Scan for the cell matching the given text and deliver its [x, y] coordinate at center. 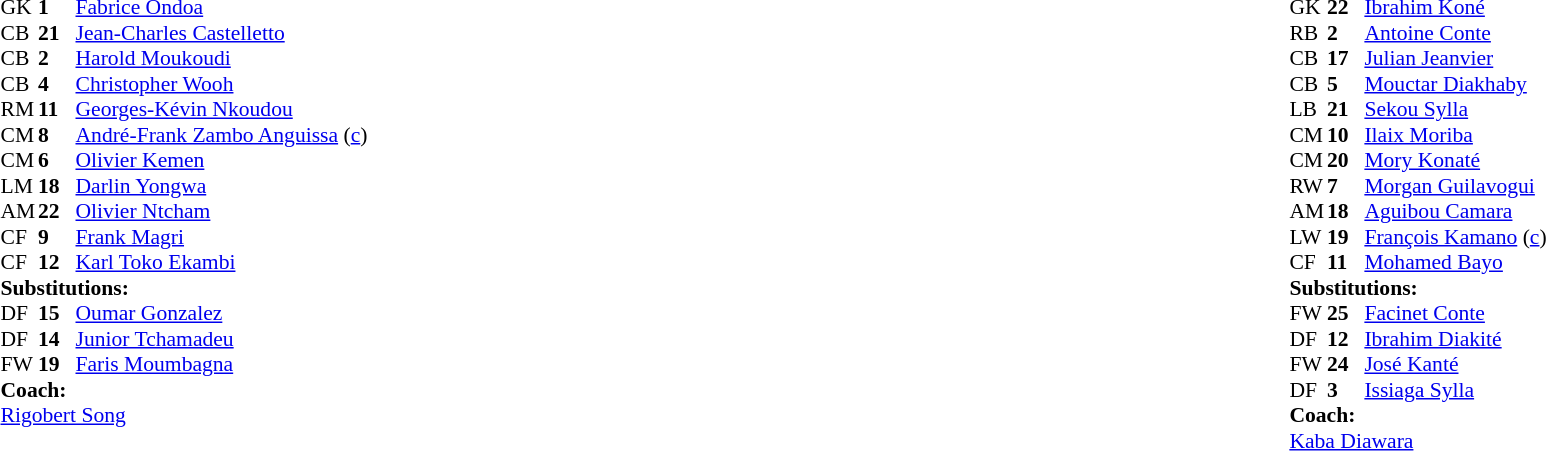
15 [57, 313]
Ilaix Moriba [1455, 135]
Oumar Gonzalez [222, 313]
20 [1346, 161]
François Kamano (c) [1455, 237]
6 [57, 161]
Junior Tchamadeu [222, 339]
Georges-Kévin Nkoudou [222, 109]
Antoine Conte [1455, 33]
Morgan Guilavogui [1455, 186]
Ibrahim Diakité [1455, 339]
Issiaga Sylla [1455, 390]
Harold Moukoudi [222, 59]
Mohamed Bayo [1455, 263]
5 [1346, 84]
Facinet Conte [1455, 313]
14 [57, 339]
RW [1308, 186]
Mory Konaté [1455, 161]
Olivier Kemen [222, 161]
Rigobert Song [184, 415]
Julian Jeanvier [1455, 59]
Darlin Yongwa [222, 186]
LM [19, 186]
24 [1346, 365]
LB [1308, 109]
3 [1346, 390]
Jean-Charles Castelletto [222, 33]
José Kanté [1455, 365]
10 [1346, 135]
Karl Toko Ekambi [222, 263]
Faris Moumbagna [222, 365]
Sekou Sylla [1455, 109]
4 [57, 84]
7 [1346, 186]
22 [57, 211]
Aguibou Camara [1455, 211]
25 [1346, 313]
Mouctar Diakhaby [1455, 84]
9 [57, 237]
RM [19, 109]
André-Frank Zambo Anguissa (c) [222, 135]
RB [1308, 33]
LW [1308, 237]
Christopher Wooh [222, 84]
Frank Magri [222, 237]
17 [1346, 59]
8 [57, 135]
Olivier Ntcham [222, 211]
